Return the [X, Y] coordinate for the center point of the cell that contains the specified text.  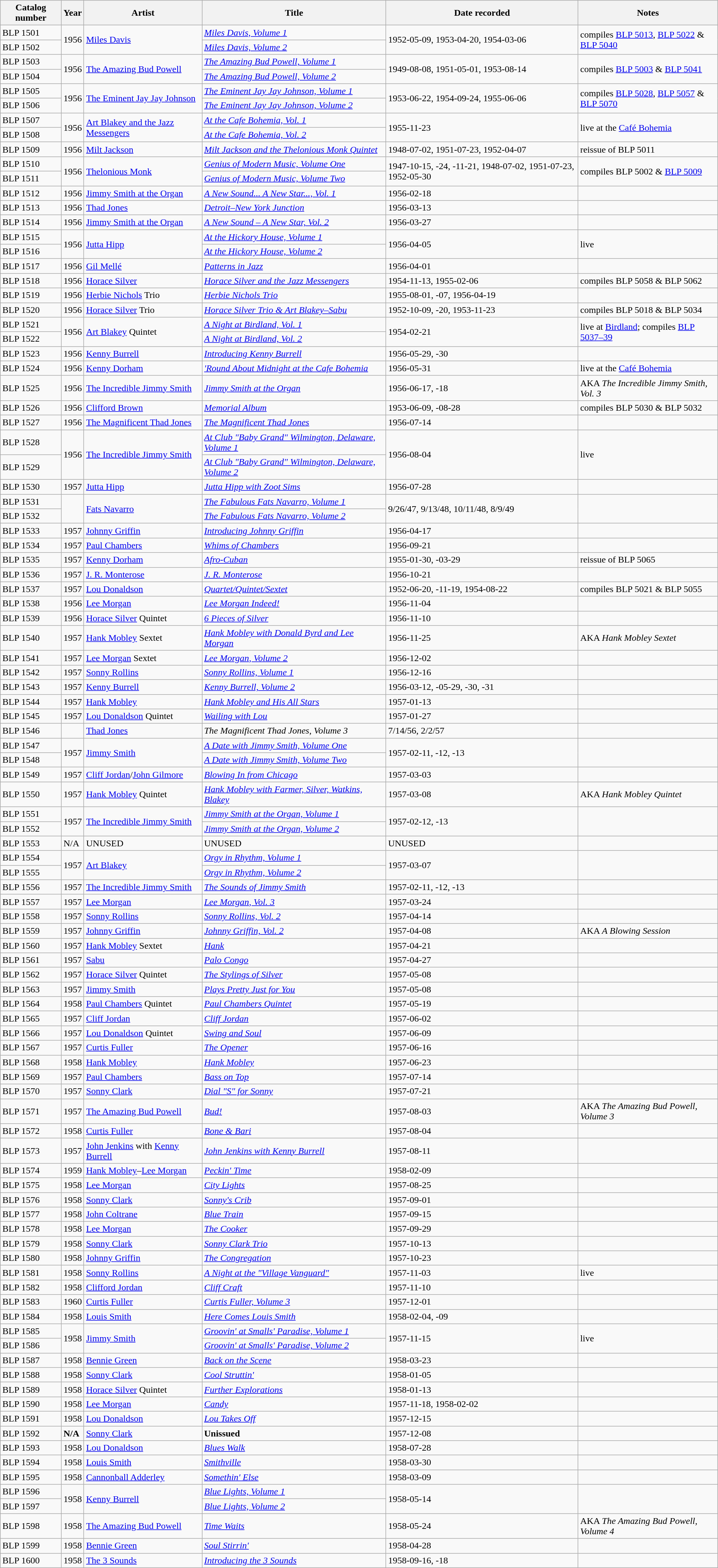
1956-12-02 [482, 658]
Patterns in Jazz [294, 266]
Milt Jackson [143, 149]
1955-08-01, -07, 1956-04-19 [482, 295]
BLP 1534 [31, 545]
Bass on Top [294, 1077]
BLP 1586 [31, 1346]
1957-08-04 [482, 1131]
Clifford Brown [143, 408]
compiles BLP 5018 & BLP 5034 [648, 310]
1956-04-01 [482, 266]
1957-06-23 [482, 1062]
1957-09-01 [482, 1200]
BLP 1573 [31, 1150]
Hank [294, 945]
At Club "Baby Grand" Wilmington, Delaware, Volume 1 [294, 442]
BLP 1521 [31, 324]
The Magnificent Thad Jones, Volume 3 [294, 731]
BLP 1533 [31, 531]
BLP 1508 [31, 135]
1958-03-30 [482, 1463]
Plays Pretty Just for You [294, 989]
Clifford Jordan [143, 1287]
BLP 1585 [31, 1331]
BLP 1566 [31, 1033]
The Fabulous Fats Navarro, Volume 2 [294, 516]
BLP 1530 [31, 487]
BLP 1591 [31, 1418]
Cool Struttin' [294, 1375]
BLP 1554 [31, 858]
1956-02-18 [482, 193]
1952-10-09, -20, 1953-11-23 [482, 310]
AKA A Blowing Session [648, 931]
BLP 1594 [31, 1463]
BLP 1544 [31, 701]
1955-11-23 [482, 127]
1956-11-10 [482, 618]
1957-10-23 [482, 1258]
Soul Stirrin' [294, 1546]
Swing and Soul [294, 1033]
Notes [648, 13]
BLP 1518 [31, 281]
1954-11-13, 1955-02-06 [482, 281]
Lee Morgan Indeed! [294, 604]
Blue Train [294, 1214]
BLP 1527 [31, 422]
1957-04-21 [482, 945]
BLP 1584 [31, 1316]
1958-02-04, -09 [482, 1316]
Unissued [294, 1433]
BLP 1546 [31, 731]
BLP 1516 [31, 252]
BLP 1564 [31, 1004]
Hank Mobley with Farmer, Silver, Watkins, Blakey [294, 795]
A New Sound – A New Star, Vol. 2 [294, 222]
BLP 1571 [31, 1111]
Gil Mellé [143, 266]
1956-08-04 [482, 454]
Horace Silver and the Jazz Messengers [294, 281]
1956-12-16 [482, 672]
Horace Silver [143, 281]
BLP 1588 [31, 1375]
Title [294, 13]
AKA The Incredible Jimmy Smith, Vol. 3 [648, 388]
BLP 1580 [31, 1258]
BLP 1597 [31, 1506]
BLP 1561 [31, 960]
At the Hickory House, Volume 2 [294, 252]
1957-08-25 [482, 1185]
1956-04-17 [482, 531]
AKA The Amazing Bud Powell, Volume 3 [648, 1111]
The Eminent Jay Jay Johnson [143, 98]
compiles BLP 5028, BLP 5057 & BLP 5070 [648, 98]
BLP 1574 [31, 1170]
Kenny Burrell, Volume 2 [294, 687]
1957-02-12, -13 [482, 821]
1957-12-15 [482, 1418]
BLP 1512 [31, 193]
1957-06-16 [482, 1048]
Hank Mobley with Donald Byrd and Lee Morgan [294, 638]
A Night at the "Village Vanguard" [294, 1273]
1957-07-14 [482, 1077]
Hank Mobley–Lee Morgan [143, 1170]
Peckin' Time [294, 1170]
The Cooker [294, 1229]
BLP 1579 [31, 1244]
Detroit–New York Junction [294, 208]
1956-09-21 [482, 545]
Milt Jackson and the Thelonious Monk Quintet [294, 149]
1956-07-28 [482, 487]
1958-03-09 [482, 1477]
9/26/47, 9/13/48, 10/11/48, 8/9/49 [482, 509]
BLP 1511 [31, 178]
Introducing Johnny Griffin [294, 531]
BLP 1569 [31, 1077]
1958-01-13 [482, 1389]
BLP 1578 [31, 1229]
BLP 1517 [31, 266]
A New Sound... A New Star..., Vol. 1 [294, 193]
BLP 1563 [31, 989]
BLP 1567 [31, 1048]
At the Cafe Bohemia, Vol. 1 [294, 120]
The Eminent Jay Jay Johnson, Volume 2 [294, 105]
Lee Morgan, Vol. 3 [294, 902]
Cliff Craft [294, 1287]
The Eminent Jay Jay Johnson, Volume 1 [294, 91]
Orgy in Rhythm, Volume 2 [294, 872]
Hank Mobley and His All Stars [294, 701]
1957-07-21 [482, 1091]
BLP 1595 [31, 1477]
BLP 1556 [31, 887]
BLP 1559 [31, 931]
Genius of Modern Music, Volume Two [294, 178]
BLP 1543 [31, 687]
BLP 1598 [31, 1526]
BLP 1587 [31, 1360]
Time Waits [294, 1526]
Art Blakey [143, 865]
BLP 1562 [31, 975]
1956-05-31 [482, 368]
1952-05-09, 1953-04-20, 1954-03-06 [482, 40]
The 3 Sounds [143, 1560]
Jimmy Smith at the Organ, Volume 1 [294, 814]
1958-04-28 [482, 1546]
BLP 1552 [31, 829]
BLP 1540 [31, 638]
Wailing with Lou [294, 716]
BLP 1582 [31, 1287]
Dial "S" for Sonny [294, 1091]
Introducing Kenny Burrell [294, 354]
1957-01-13 [482, 701]
1956-03-13 [482, 208]
Smithville [294, 1463]
Cliff Jordan/John Gilmore [143, 775]
1947-10-15, -24, -11-21, 1948-07-02, 1951-07-23, 1952-05-30 [482, 171]
compiles BLP 5003 & BLP 5041 [648, 69]
6 Pieces of Silver [294, 618]
BLP 1504 [31, 76]
Blue Lights, Volume 1 [294, 1492]
Miles Davis [143, 40]
BLP 1539 [31, 618]
Whims of Chambers [294, 545]
Groovin' at Smalls' Paradise, Volume 1 [294, 1331]
1956-06-17, -18 [482, 388]
Orgy in Rhythm, Volume 1 [294, 858]
BLP 1545 [31, 716]
At Club "Baby Grand" Wilmington, Delaware, Volume 2 [294, 467]
1952-06-20, -11-19, 1954-08-22 [482, 589]
BLP 1522 [31, 339]
1957-11-03 [482, 1273]
BLP 1593 [31, 1448]
BLP 1596 [31, 1492]
The Amazing Bud Powell, Volume 1 [294, 62]
BLP 1509 [31, 149]
reissue of BLP 5011 [648, 149]
BLP 1514 [31, 222]
BLP 1548 [31, 760]
1957-08-03 [482, 1111]
1957-11-10 [482, 1287]
Memorial Album [294, 408]
compiles BLP 5002 & BLP 5009 [648, 171]
BLP 1520 [31, 310]
1956-10-21 [482, 574]
BLP 1555 [31, 872]
The Stylings of Silver [294, 975]
BLP 1542 [31, 672]
reissue of BLP 5065 [648, 560]
Miles Davis, Volume 1 [294, 33]
Thelonious Monk [143, 171]
Johnny Griffin, Vol. 2 [294, 931]
The Amazing Bud Powell, Volume 2 [294, 76]
1956-05-29, -30 [482, 354]
Blowing In from Chicago [294, 775]
1957-03-03 [482, 775]
The Fabulous Fats Navarro, Volume 1 [294, 502]
BLP 1547 [31, 745]
BLP 1528 [31, 442]
1958-03-23 [482, 1360]
BLP 1581 [31, 1273]
BLP 1592 [31, 1433]
BLP 1513 [31, 208]
John Coltrane [143, 1214]
1957-11-18, 1958-02-02 [482, 1404]
compiles BLP 5058 & BLP 5062 [648, 281]
Date recorded [482, 13]
BLP 1557 [31, 902]
BLP 1507 [31, 120]
1957-11-15 [482, 1338]
AKA Hank Mobley Sextet [648, 638]
AKA Hank Mobley Quintet [648, 795]
BLP 1583 [31, 1302]
1958-09-16, -18 [482, 1560]
BLP 1600 [31, 1560]
Somethin' Else [294, 1477]
Back on the Scene [294, 1360]
Here Comes Louis Smith [294, 1316]
1957-01-27 [482, 716]
A Night at Birdland, Vol. 1 [294, 324]
BLP 1570 [31, 1091]
1957-04-14 [482, 916]
1958-05-14 [482, 1499]
Afro-Cuban [294, 560]
Further Explorations [294, 1389]
1956-04-05 [482, 244]
Palo Congo [294, 960]
BLP 1503 [31, 62]
Sonny Rollins, Volume 1 [294, 672]
1957-03-08 [482, 795]
BLP 1536 [31, 574]
Lou Takes Off [294, 1418]
BLP 1589 [31, 1389]
Sonny Clark Trio [294, 1244]
1957-04-08 [482, 931]
'Round About Midnight at the Cafe Bohemia [294, 368]
Miles Davis, Volume 2 [294, 47]
City Lights [294, 1185]
Sonny Rollins, Vol. 2 [294, 916]
Curtis Fuller, Volume 3 [294, 1302]
BLP 1526 [31, 408]
BLP 1510 [31, 164]
BLP 1525 [31, 388]
BLP 1538 [31, 604]
The Opener [294, 1048]
BLP 1532 [31, 516]
BLP 1590 [31, 1404]
BLP 1568 [31, 1062]
BLP 1524 [31, 368]
Jutta Hipp with Zoot Sims [294, 487]
Quartet/Quintet/Sextet [294, 589]
1959 [73, 1170]
1949-08-08, 1951-05-01, 1953-08-14 [482, 69]
Bud! [294, 1111]
AKA The Amazing Bud Powell, Volume 4 [648, 1526]
At the Hickory House, Volume 1 [294, 237]
Blues Walk [294, 1448]
BLP 1506 [31, 105]
BLP 1550 [31, 795]
1956-07-14 [482, 422]
1957-06-02 [482, 1018]
Catalog number [31, 13]
1956-03-12, -05-29, -30, -31 [482, 687]
Sonny's Crib [294, 1200]
1957-03-24 [482, 902]
Art Blakey and the Jazz Messengers [143, 127]
1957-03-07 [482, 865]
Introducing the 3 Sounds [294, 1560]
The Sounds of Jimmy Smith [294, 887]
BLP 1541 [31, 658]
Candy [294, 1404]
BLP 1576 [31, 1200]
1957-09-15 [482, 1214]
Blue Lights, Volume 2 [294, 1506]
Horace Silver Trio [143, 310]
1955-01-30, -03-29 [482, 560]
BLP 1549 [31, 775]
1956-03-27 [482, 222]
Hank Mobley Quintet [143, 795]
BLP 1537 [31, 589]
Jimmy Smith at the Organ, Volume 2 [294, 829]
BLP 1502 [31, 47]
Year [73, 13]
BLP 1572 [31, 1131]
BLP 1577 [31, 1214]
BLP 1523 [31, 354]
At the Cafe Bohemia, Vol. 2 [294, 135]
BLP 1529 [31, 467]
Art Blakey Quintet [143, 332]
1958-02-09 [482, 1170]
A Date with Jimmy Smith, Volume One [294, 745]
Horace Silver Trio & Art Blakey–Sabu [294, 310]
BLP 1531 [31, 502]
1957-12-01 [482, 1302]
Lee Morgan Sextet [143, 658]
BLP 1558 [31, 916]
1953-06-22, 1954-09-24, 1955-06-06 [482, 98]
1953-06-09, -08-28 [482, 408]
7/14/56, 2/2/57 [482, 731]
Fats Navarro [143, 509]
1957-12-08 [482, 1433]
BLP 1575 [31, 1185]
1956-11-04 [482, 604]
1948-07-02, 1951-07-23, 1952-04-07 [482, 149]
1957-04-27 [482, 960]
compiles BLP 5013, BLP 5022 & BLP 5040 [648, 40]
1957-06-09 [482, 1033]
BLP 1599 [31, 1546]
1957-08-11 [482, 1150]
1954-02-21 [482, 332]
compiles BLP 5021 & BLP 5055 [648, 589]
1958-05-24 [482, 1526]
Sabu [143, 960]
A Date with Jimmy Smith, Volume Two [294, 760]
BLP 1501 [31, 33]
1958-01-05 [482, 1375]
live at Birdland; compiles BLP 5037–39 [648, 332]
Lee Morgan, Volume 2 [294, 658]
The Congregation [294, 1258]
BLP 1505 [31, 91]
BLP 1515 [31, 237]
1956-11-25 [482, 638]
BLP 1560 [31, 945]
Genius of Modern Music, Volume One [294, 164]
Bone & Bari [294, 1131]
BLP 1553 [31, 843]
1957-10-13 [482, 1244]
compiles BLP 5030 & BLP 5032 [648, 408]
1958-07-28 [482, 1448]
BLP 1551 [31, 814]
1957-09-29 [482, 1229]
BLP 1519 [31, 295]
BLP 1565 [31, 1018]
BLP 1535 [31, 560]
Groovin' at Smalls' Paradise, Volume 2 [294, 1346]
Cannonball Adderley [143, 1477]
1957-05-19 [482, 1004]
Artist [143, 13]
1960 [73, 1302]
A Night at Birdland, Vol. 2 [294, 339]
